Search for the cell housing the specified text and yield its (x, y) center coordinate. 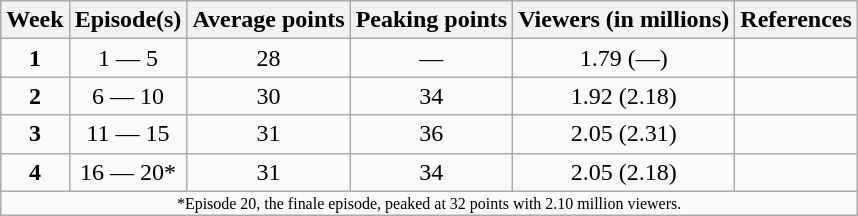
36 (431, 134)
Week (35, 20)
*Episode 20, the finale episode, peaked at 32 points with 2.10 million viewers. (430, 203)
2.05 (2.31) (624, 134)
Peaking points (431, 20)
30 (268, 96)
16 — 20* (128, 172)
Viewers (in millions) (624, 20)
11 — 15 (128, 134)
3 (35, 134)
— (431, 58)
Average points (268, 20)
1 — 5 (128, 58)
1.92 (2.18) (624, 96)
1.79 (—) (624, 58)
2 (35, 96)
References (796, 20)
6 — 10 (128, 96)
2.05 (2.18) (624, 172)
Episode(s) (128, 20)
28 (268, 58)
1 (35, 58)
4 (35, 172)
